Identify which cell holds the provided text, then report its (x, y) central coordinate. 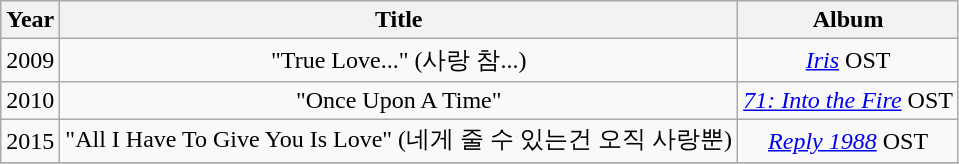
Iris OST (848, 60)
2009 (30, 60)
71: Into the Fire OST (848, 100)
Title (399, 20)
Year (30, 20)
Reply 1988 OST (848, 140)
Album (848, 20)
2010 (30, 100)
2015 (30, 140)
"All I Have To Give You Is Love" (네게 줄 수 있는건 오직 사랑뿐) (399, 140)
"Once Upon A Time" (399, 100)
"True Love..." (사랑 참...) (399, 60)
